From the cell containing the given text, extract its center point as (x, y) coordinate. 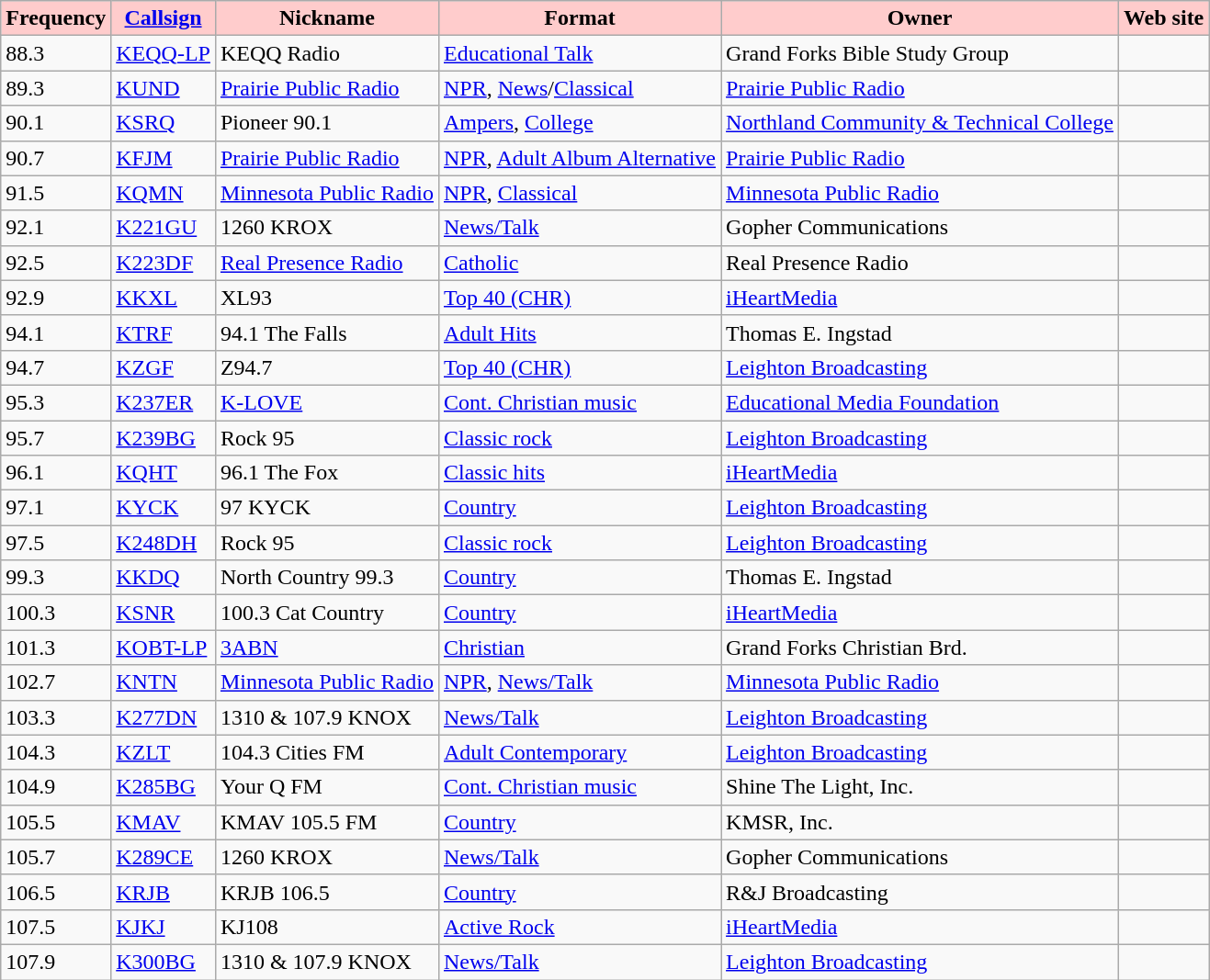
KMSR, Inc. (921, 822)
K248DH (164, 543)
97.5 (56, 543)
Owner (921, 18)
KRJB (164, 892)
Educational Talk (579, 53)
90.1 (56, 123)
NPR, Classical (579, 193)
KKDQ (164, 578)
92.9 (56, 298)
KFJM (164, 158)
K-LOVE (327, 402)
100.3 (56, 613)
Shine The Light, Inc. (921, 787)
96.1 (56, 473)
104.3 (56, 752)
90.7 (56, 158)
105.5 (56, 822)
KSRQ (164, 123)
107.5 (56, 927)
Catholic (579, 263)
KQHT (164, 473)
97.1 (56, 508)
94.1 The Falls (327, 332)
NPR, News/Classical (579, 88)
K289CE (164, 857)
99.3 (56, 578)
KUND (164, 88)
K221GU (164, 228)
KTRF (164, 332)
KSNR (164, 613)
97 KYCK (327, 508)
89.3 (56, 88)
KZGF (164, 367)
Z94.7 (327, 367)
95.3 (56, 402)
Callsign (164, 18)
Grand Forks Christian Brd. (921, 648)
K300BG (164, 962)
NPR, News/Talk (579, 682)
104.3 Cities FM (327, 752)
Adult Hits (579, 332)
Your Q FM (327, 787)
KJ108 (327, 927)
XL93 (327, 298)
Christian (579, 648)
KMAV (164, 822)
KRJB 106.5 (327, 892)
KNTN (164, 682)
95.7 (56, 438)
101.3 (56, 648)
107.9 (56, 962)
105.7 (56, 857)
Classic hits (579, 473)
100.3 Cat Country (327, 613)
K277DN (164, 717)
Northland Community & Technical College (921, 123)
R&J Broadcasting (921, 892)
3ABN (327, 648)
North Country 99.3 (327, 578)
K223DF (164, 263)
94.7 (56, 367)
91.5 (56, 193)
103.3 (56, 717)
Frequency (56, 18)
92.5 (56, 263)
KEQQ-LP (164, 53)
Active Rock (579, 927)
KYCK (164, 508)
K239BG (164, 438)
Web site (1163, 18)
92.1 (56, 228)
NPR, Adult Album Alternative (579, 158)
K285BG (164, 787)
KKXL (164, 298)
104.9 (56, 787)
Grand Forks Bible Study Group (921, 53)
KMAV 105.5 FM (327, 822)
KZLT (164, 752)
Pioneer 90.1 (327, 123)
Ampers, College (579, 123)
Nickname (327, 18)
KOBT-LP (164, 648)
Adult Contemporary (579, 752)
KEQQ Radio (327, 53)
96.1 The Fox (327, 473)
106.5 (56, 892)
Format (579, 18)
94.1 (56, 332)
KQMN (164, 193)
K237ER (164, 402)
88.3 (56, 53)
KJKJ (164, 927)
Educational Media Foundation (921, 402)
102.7 (56, 682)
